Scan for the cell matching the given text and deliver its (X, Y) coordinate at center. 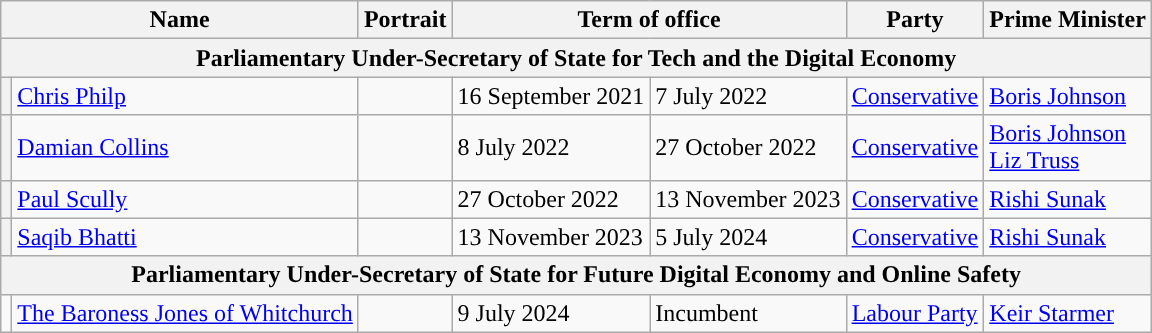
Name (180, 20)
The Baroness Jones of Whitchurch (186, 313)
Parliamentary Under-Secretary of State for Future Digital Economy and Online Safety (576, 275)
Prime Minister (1068, 20)
8 July 2022 (551, 148)
Boris Johnson (1068, 96)
5 July 2024 (748, 237)
Chris Philp (186, 96)
7 July 2022 (748, 96)
16 September 2021 (551, 96)
Term of office (649, 20)
Party (915, 20)
Keir Starmer (1068, 313)
Incumbent (748, 313)
Labour Party (915, 313)
Damian Collins (186, 148)
9 July 2024 (551, 313)
Saqib Bhatti (186, 237)
Parliamentary Under-Secretary of State for Tech and the Digital Economy (576, 58)
Paul Scully (186, 199)
Portrait (405, 20)
Boris Johnson Liz Truss (1068, 148)
